Locate the cell with the specified text and output its (X, Y) center coordinate. 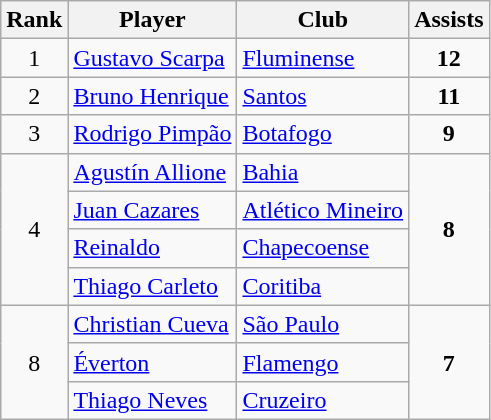
Gustavo Scarpa (152, 58)
Thiago Neves (152, 400)
Atlético Mineiro (323, 210)
Player (152, 20)
9 (449, 134)
7 (449, 362)
Fluminense (323, 58)
11 (449, 96)
Rodrigo Pimpão (152, 134)
Coritiba (323, 286)
Bruno Henrique (152, 96)
Agustín Allione (152, 172)
12 (449, 58)
2 (34, 96)
Juan Cazares (152, 210)
Reinaldo (152, 248)
Rank (34, 20)
Flamengo (323, 362)
Botafogo (323, 134)
Éverton (152, 362)
Christian Cueva (152, 324)
Chapecoense (323, 248)
Thiago Carleto (152, 286)
4 (34, 229)
3 (34, 134)
Santos (323, 96)
São Paulo (323, 324)
Club (323, 20)
1 (34, 58)
Cruzeiro (323, 400)
Assists (449, 20)
Bahia (323, 172)
